Find where the given text appears and provide that cell's center as (X, Y) coordinate. 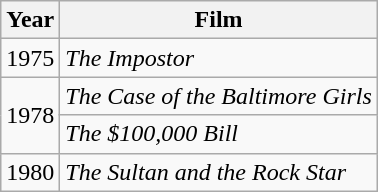
The Case of the Baltimore Girls (219, 96)
The $100,000 Bill (219, 134)
The Sultan and the Rock Star (219, 172)
The Impostor (219, 58)
Year (30, 20)
1978 (30, 115)
1975 (30, 58)
1980 (30, 172)
Film (219, 20)
